Return the (x, y) coordinate for the center point of the cell that contains the specified text.  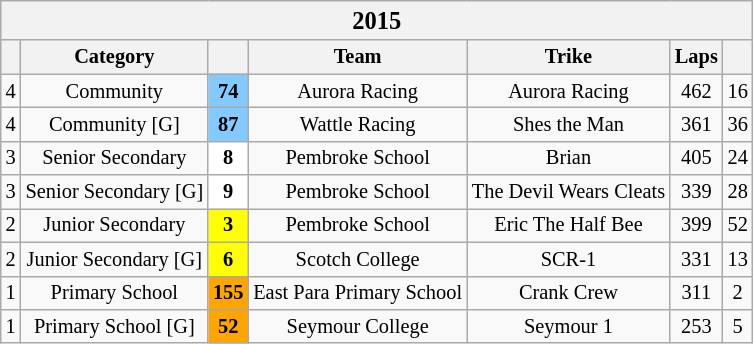
399 (696, 225)
Category (114, 57)
Scotch College (358, 259)
36 (738, 124)
253 (696, 326)
Senior Secondary (114, 158)
Community (114, 91)
Laps (696, 57)
5 (738, 326)
Wattle Racing (358, 124)
Primary School [G] (114, 326)
East Para Primary School (358, 293)
Junior Secondary [G] (114, 259)
2015 (377, 20)
24 (738, 158)
Senior Secondary [G] (114, 192)
8 (228, 158)
462 (696, 91)
74 (228, 91)
13 (738, 259)
Shes the Man (568, 124)
331 (696, 259)
Junior Secondary (114, 225)
SCR-1 (568, 259)
16 (738, 91)
Team (358, 57)
87 (228, 124)
28 (738, 192)
361 (696, 124)
Seymour 1 (568, 326)
Eric The Half Bee (568, 225)
Primary School (114, 293)
The Devil Wears Cleats (568, 192)
Trike (568, 57)
Seymour College (358, 326)
311 (696, 293)
155 (228, 293)
339 (696, 192)
405 (696, 158)
Community [G] (114, 124)
Brian (568, 158)
9 (228, 192)
6 (228, 259)
Crank Crew (568, 293)
